Detect which cell encompasses the target text, then output its (X, Y) center coordinate. 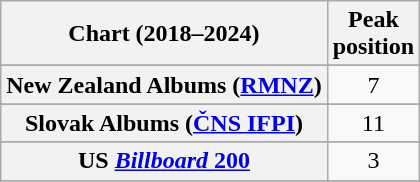
US Billboard 200 (164, 161)
New Zealand Albums (RMNZ) (164, 85)
7 (373, 85)
3 (373, 161)
Slovak Albums (ČNS IFPI) (164, 123)
11 (373, 123)
Chart (2018–2024) (164, 34)
Peak position (373, 34)
